Pinpoint the cell where the given text exists, returning its (x, y) midpoint coordinate. 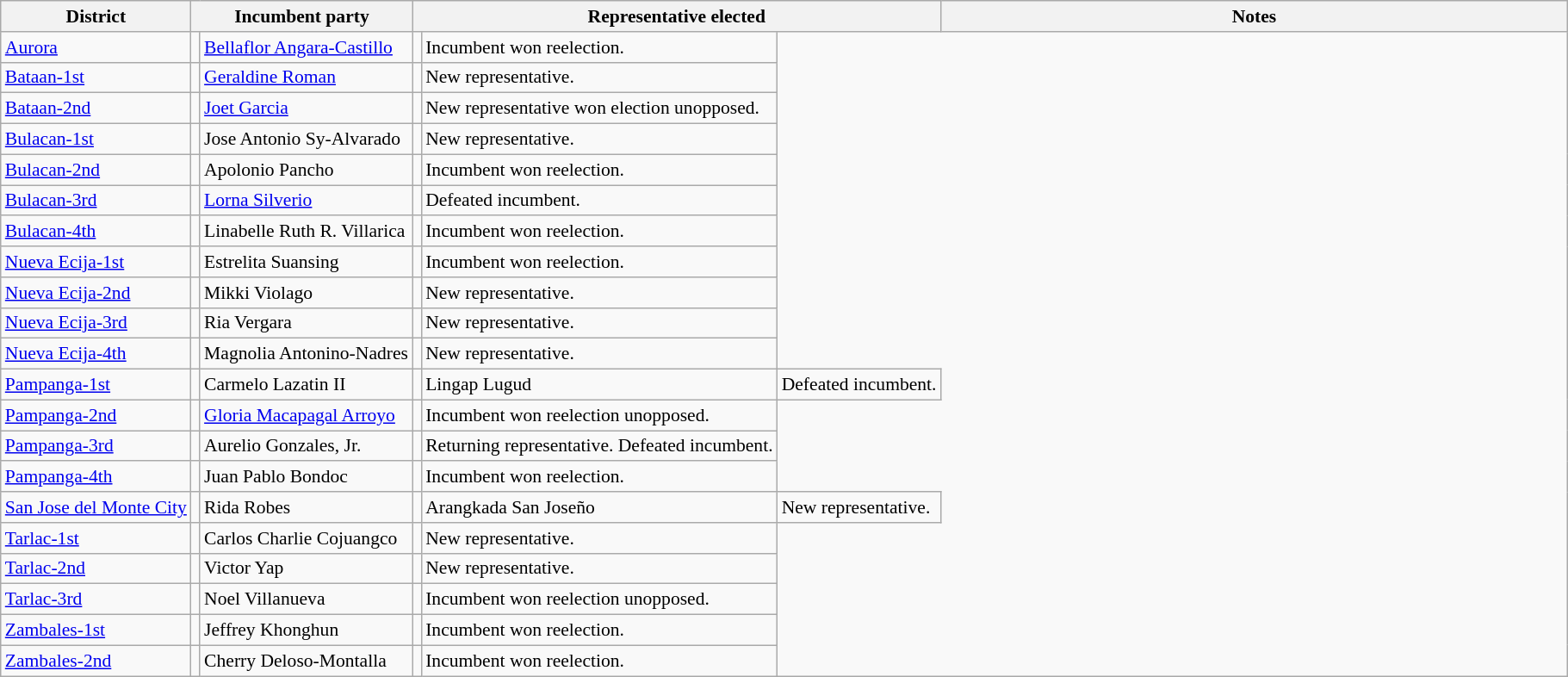
Pampanga-4th (96, 477)
Cherry Deloso-Montalla (307, 661)
Incumbent party (301, 16)
Bataan-1st (96, 78)
Representative elected (677, 16)
Aurora (96, 47)
Bulacan-3rd (96, 201)
Bulacan-2nd (96, 170)
Victor Yap (307, 568)
Arangkada San Joseño (599, 507)
District (96, 16)
Joet Garcia (307, 109)
Lingap Lugud (599, 385)
Mikki Violago (307, 293)
Carmelo Lazatin II (307, 385)
Jose Antonio Sy-Alvarado (307, 140)
Zambales-1st (96, 630)
New representative won election unopposed. (599, 109)
Lorna Silverio (307, 201)
Pampanga-3rd (96, 446)
Bulacan-4th (96, 232)
Nueva Ecija-3rd (96, 323)
Aurelio Gonzales, Jr. (307, 446)
Estrelita Suansing (307, 262)
Returning representative. Defeated incumbent. (599, 446)
Ria Vergara (307, 323)
Nueva Ecija-4th (96, 354)
San Jose del Monte City (96, 507)
Tarlac-1st (96, 538)
Rida Robes (307, 507)
Noel Villanueva (307, 599)
Tarlac-2nd (96, 568)
Linabelle Ruth R. Villarica (307, 232)
Nueva Ecija-1st (96, 262)
Tarlac-3rd (96, 599)
Bellaflor Angara-Castillo (307, 47)
Juan Pablo Bondoc (307, 477)
Pampanga-2nd (96, 415)
Pampanga-1st (96, 385)
Zambales-2nd (96, 661)
Magnolia Antonino-Nadres (307, 354)
Bulacan-1st (96, 140)
Nueva Ecija-2nd (96, 293)
Gloria Macapagal Arroyo (307, 415)
Jeffrey Khonghun (307, 630)
Carlos Charlie Cojuangco (307, 538)
Apolonio Pancho (307, 170)
Geraldine Roman (307, 78)
Notes (1255, 16)
Bataan-2nd (96, 109)
